From the cell containing the given text, extract its center point as (X, Y) coordinate. 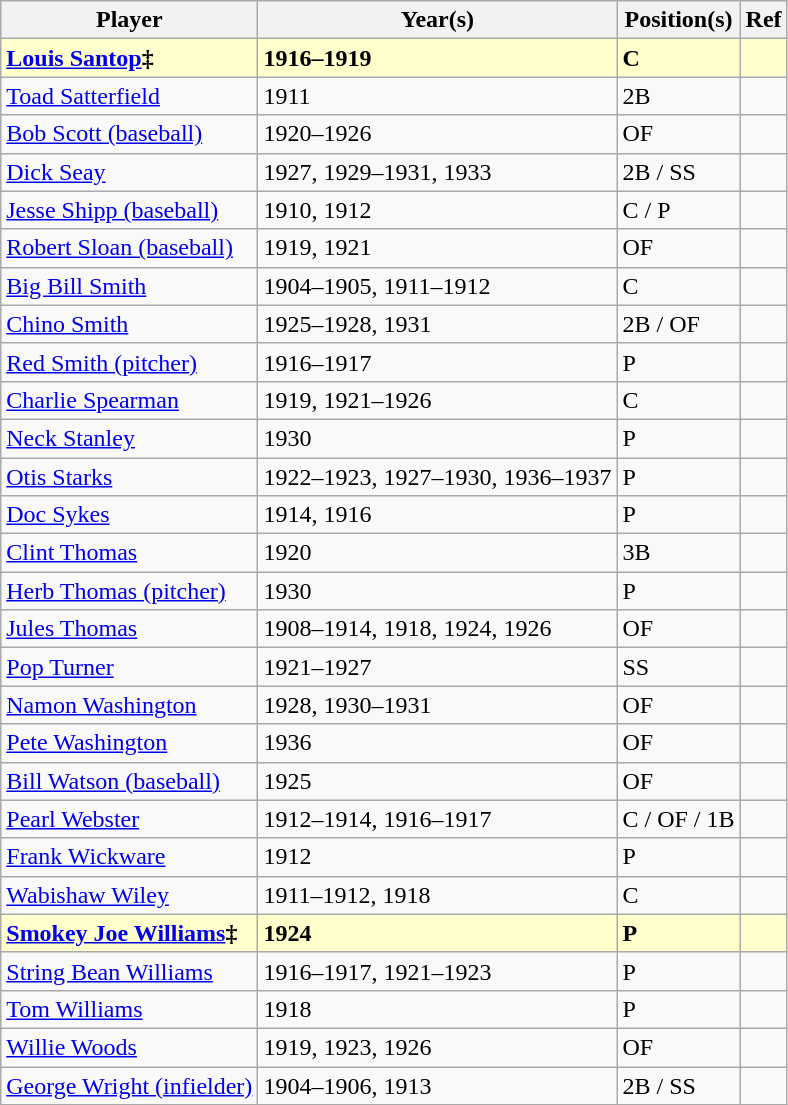
1910, 1912 (438, 210)
Year(s) (438, 20)
1904–1906, 1913 (438, 1085)
Namon Washington (130, 705)
Herb Thomas (pitcher) (130, 591)
1922–1923, 1927–1930, 1936–1937 (438, 477)
Doc Sykes (130, 515)
Jules Thomas (130, 629)
Red Smith (pitcher) (130, 362)
Dick Seay (130, 172)
Ref (764, 20)
Pearl Webster (130, 819)
1927, 1929–1931, 1933 (438, 172)
1924 (438, 933)
C / OF / 1B (678, 819)
2B / OF (678, 324)
Bill Watson (baseball) (130, 781)
Position(s) (678, 20)
1920 (438, 553)
Bob Scott (baseball) (130, 134)
1904–1905, 1911–1912 (438, 286)
1916–1917 (438, 362)
Willie Woods (130, 1047)
Louis Santop‡ (130, 58)
String Bean Williams (130, 971)
1908–1914, 1918, 1924, 1926 (438, 629)
Big Bill Smith (130, 286)
C / P (678, 210)
1921–1927 (438, 667)
1919, 1921 (438, 248)
1912 (438, 857)
1925 (438, 781)
1919, 1921–1926 (438, 400)
1916–1917, 1921–1923 (438, 971)
Clint Thomas (130, 553)
1925–1928, 1931 (438, 324)
Smokey Joe Williams‡ (130, 933)
1911–1912, 1918 (438, 895)
1920–1926 (438, 134)
Charlie Spearman (130, 400)
Tom Williams (130, 1009)
George Wright (infielder) (130, 1085)
Otis Starks (130, 477)
Wabishaw Wiley (130, 895)
2B (678, 96)
Neck Stanley (130, 438)
Robert Sloan (baseball) (130, 248)
1912–1914, 1916–1917 (438, 819)
3B (678, 553)
Pete Washington (130, 743)
Pop Turner (130, 667)
Jesse Shipp (baseball) (130, 210)
1918 (438, 1009)
1936 (438, 743)
Chino Smith (130, 324)
1911 (438, 96)
1928, 1930–1931 (438, 705)
Toad Satterfield (130, 96)
1916–1919 (438, 58)
1919, 1923, 1926 (438, 1047)
Player (130, 20)
SS (678, 667)
1914, 1916 (438, 515)
Frank Wickware (130, 857)
